Identify which cell holds the provided text, then report its (X, Y) central coordinate. 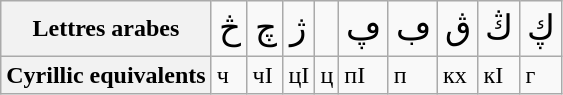
г (541, 75)
кх (458, 75)
ڭ (499, 28)
Lettres arabes (106, 28)
ڨ (458, 28)
ڢ (412, 28)
ц (327, 75)
ڮ (541, 28)
Cyrillic equivalents (106, 75)
ژ (299, 28)
چ (265, 28)
чI (265, 75)
څ (229, 28)
ڥ (364, 28)
кI (499, 75)
п (412, 75)
пI (364, 75)
ч (229, 75)
цI (299, 75)
